Find where the given text appears and provide that cell's center as (x, y) coordinate. 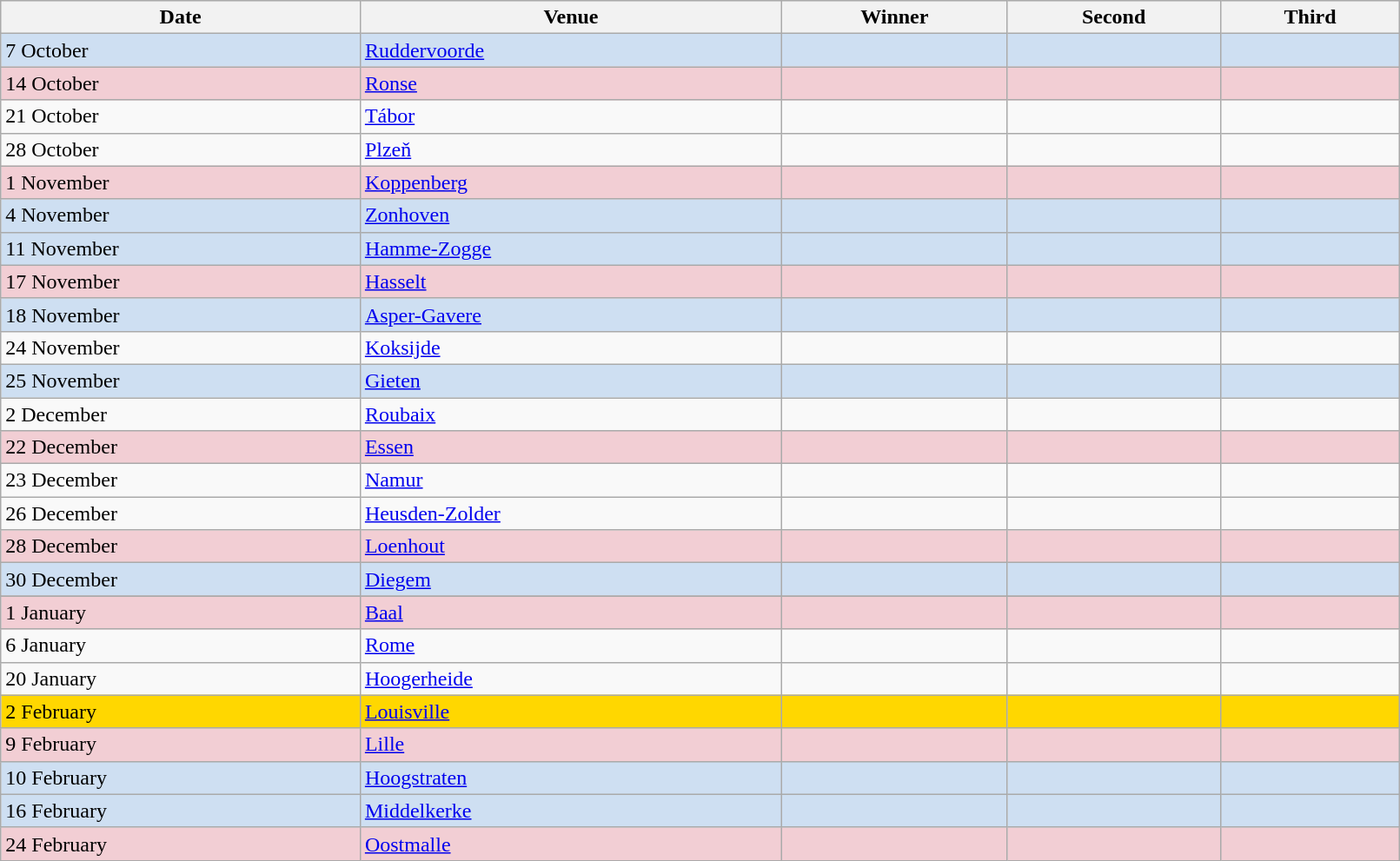
Koppenberg (570, 182)
Roubaix (570, 414)
2 February (181, 712)
24 February (181, 844)
Rome (570, 646)
6 January (181, 646)
Hoogstraten (570, 778)
Oostmalle (570, 844)
Lille (570, 745)
Gieten (570, 381)
7 October (181, 50)
14 October (181, 83)
Third (1310, 17)
21 October (181, 116)
Louisville (570, 712)
Hasselt (570, 281)
Baal (570, 613)
22 December (181, 447)
1 November (181, 182)
Ronse (570, 83)
26 December (181, 513)
25 November (181, 381)
Ruddervoorde (570, 50)
16 February (181, 811)
Plzeň (570, 149)
Heusden-Zolder (570, 513)
18 November (181, 315)
Second (1114, 17)
Hamme-Zogge (570, 248)
11 November (181, 248)
2 December (181, 414)
30 December (181, 580)
Loenhout (570, 546)
20 January (181, 679)
10 February (181, 778)
9 February (181, 745)
1 January (181, 613)
Koksijde (570, 348)
Diegem (570, 580)
17 November (181, 281)
4 November (181, 215)
Essen (570, 447)
Zonhoven (570, 215)
Venue (570, 17)
Namur (570, 480)
23 December (181, 480)
28 December (181, 546)
Winner (895, 17)
Date (181, 17)
Tábor (570, 116)
Asper-Gavere (570, 315)
24 November (181, 348)
Middelkerke (570, 811)
Hoogerheide (570, 679)
28 October (181, 149)
